For the text-containing cell, return its midpoint in [x, y] coordinate format. 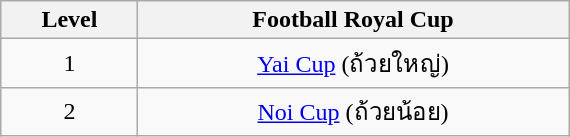
Noi Cup (ถ้วยน้อย) [352, 112]
2 [69, 112]
1 [69, 64]
Level [69, 20]
Yai Cup (ถ้วยใหญ่) [352, 64]
Football Royal Cup [352, 20]
